Output the [X, Y] coordinate of the center of the cell containing the given text.  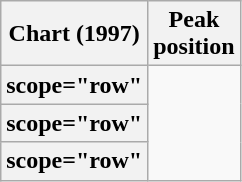
Chart (1997) [74, 34]
Peakposition [194, 34]
